Capture the cell that displays the provided text and extract its [X, Y] central coordinate. 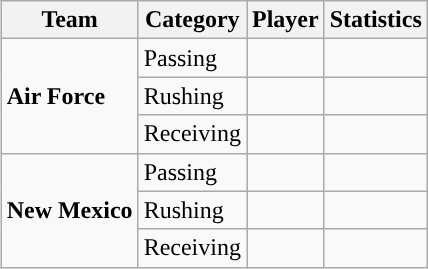
Category [192, 20]
Statistics [376, 20]
Team [70, 20]
Player [285, 20]
Air Force [70, 96]
New Mexico [70, 210]
